Provide the (x, y) coordinate of the cell's center where the given text is located.  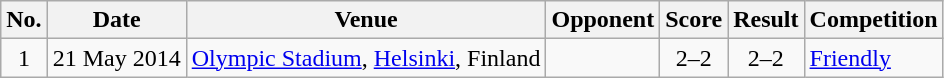
Venue (366, 20)
21 May 2014 (116, 58)
Competition (874, 20)
Olympic Stadium, Helsinki, Finland (366, 58)
Opponent (603, 20)
Date (116, 20)
Score (694, 20)
Result (766, 20)
1 (24, 58)
No. (24, 20)
Friendly (874, 58)
